Detect which cell encompasses the target text, then output its [X, Y] center coordinate. 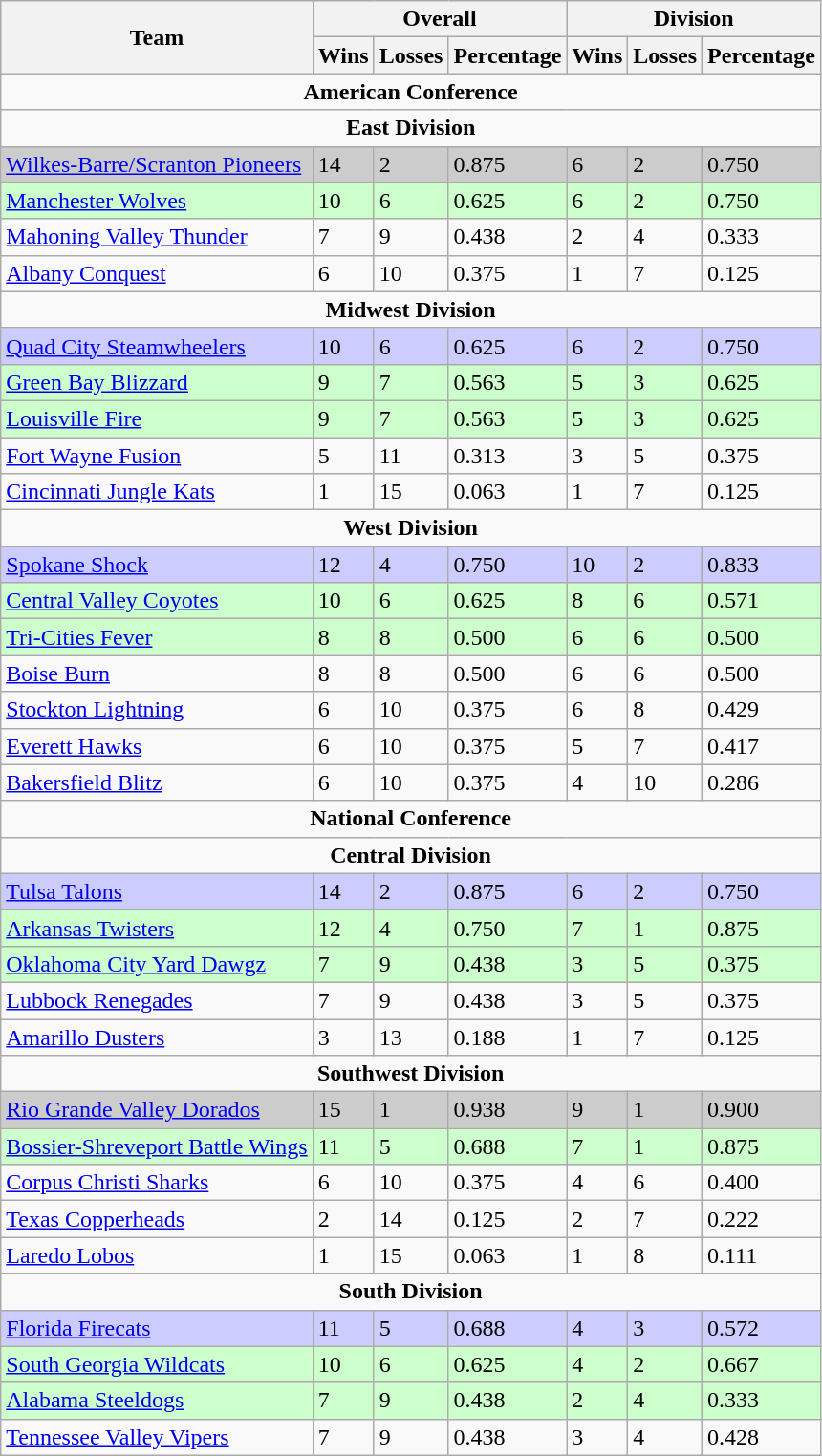
0.833 [762, 565]
Louisville Fire [157, 418]
Lubbock Renegades [157, 1000]
0.400 [762, 1183]
Team [157, 37]
American Conference [411, 92]
Everett Hawks [157, 746]
Central Division [411, 855]
Bossier-Shreveport Battle Wings [157, 1146]
Arkansas Twisters [157, 928]
0.222 [762, 1219]
South Division [411, 1292]
0.667 [762, 1364]
0.571 [762, 601]
Division [694, 19]
Cincinnati Jungle Kats [157, 492]
0.572 [762, 1328]
Tennessee Valley Vipers [157, 1437]
Oklahoma City Yard Dawgz [157, 964]
Texas Copperheads [157, 1219]
Spokane Shock [157, 565]
West Division [411, 528]
Manchester Wolves [157, 201]
Fort Wayne Fusion [157, 456]
0.900 [762, 1110]
0.286 [762, 782]
Mahoning Valley Thunder [157, 237]
Amarillo Dusters [157, 1037]
Alabama Steeldogs [157, 1401]
Bakersfield Blitz [157, 782]
Laredo Lobos [157, 1255]
Green Bay Blizzard [157, 382]
National Conference [411, 819]
13 [411, 1037]
Stockton Lightning [157, 710]
Albany Conquest [157, 273]
0.188 [508, 1037]
0.428 [762, 1437]
0.938 [508, 1110]
0.111 [762, 1255]
Quad City Steamwheelers [157, 346]
Florida Firecats [157, 1328]
Central Valley Coyotes [157, 601]
Tulsa Talons [157, 891]
0.313 [508, 456]
South Georgia Wildcats [157, 1364]
0.417 [762, 746]
Overall [440, 19]
Rio Grande Valley Dorados [157, 1110]
Boise Burn [157, 674]
Southwest Division [411, 1074]
East Division [411, 128]
Midwest Division [411, 310]
0.429 [762, 710]
Wilkes-Barre/Scranton Pioneers [157, 164]
Corpus Christi Sharks [157, 1183]
Tri-Cities Fever [157, 637]
